Pinpoint the cell where the given text exists, returning its [X, Y] midpoint coordinate. 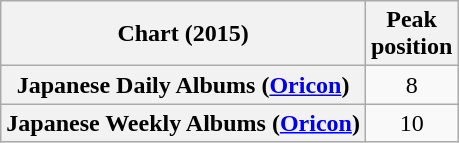
Chart (2015) [184, 34]
Japanese Daily Albums (Oricon) [184, 85]
10 [411, 123]
8 [411, 85]
Peakposition [411, 34]
Japanese Weekly Albums (Oricon) [184, 123]
